From the cell containing the given text, extract its center point as [x, y] coordinate. 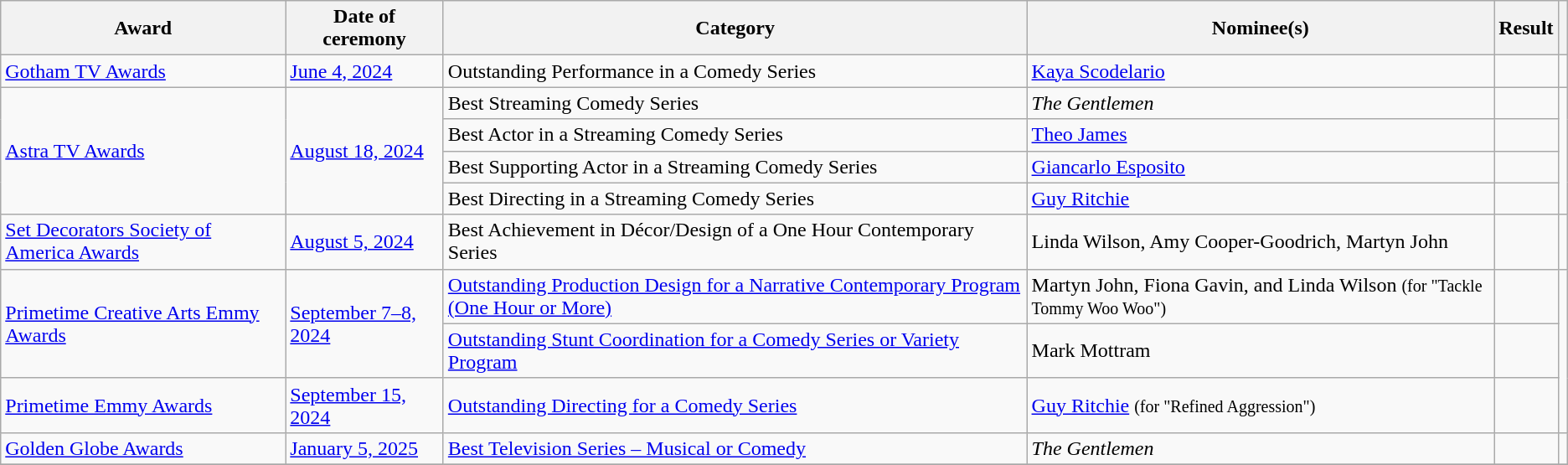
Result [1526, 28]
Outstanding Performance in a Comedy Series [735, 71]
Guy Ritchie (for "Refined Aggression") [1261, 406]
Outstanding Production Design for a Narrative Contemporary Program (One Hour or More) [735, 297]
Golden Globe Awards [143, 448]
Best Actor in a Streaming Comedy Series [735, 135]
Linda Wilson, Amy Cooper-Goodrich, Martyn John [1261, 241]
Best Streaming Comedy Series [735, 103]
Kaya Scodelario [1261, 71]
Guy Ritchie [1261, 199]
Award [143, 28]
Astra TV Awards [143, 151]
Category [735, 28]
Best Directing in a Streaming Comedy Series [735, 199]
Outstanding Directing for a Comedy Series [735, 406]
Best Television Series – Musical or Comedy [735, 448]
August 18, 2024 [364, 151]
Date of ceremony [364, 28]
Theo James [1261, 135]
Martyn John, Fiona Gavin, and Linda Wilson (for "Tackle Tommy Woo Woo") [1261, 297]
June 4, 2024 [364, 71]
September 15, 2024 [364, 406]
January 5, 2025 [364, 448]
Set Decorators Society of America Awards [143, 241]
Giancarlo Esposito [1261, 167]
Primetime Emmy Awards [143, 406]
Gotham TV Awards [143, 71]
August 5, 2024 [364, 241]
Best Supporting Actor in a Streaming Comedy Series [735, 167]
Mark Mottram [1261, 350]
Outstanding Stunt Coordination for a Comedy Series or Variety Program [735, 350]
September 7–8, 2024 [364, 323]
Best Achievement in Décor/Design of a One Hour Contemporary Series [735, 241]
Nominee(s) [1261, 28]
Primetime Creative Arts Emmy Awards [143, 323]
